Return [x, y] of the center of cell containing provided text 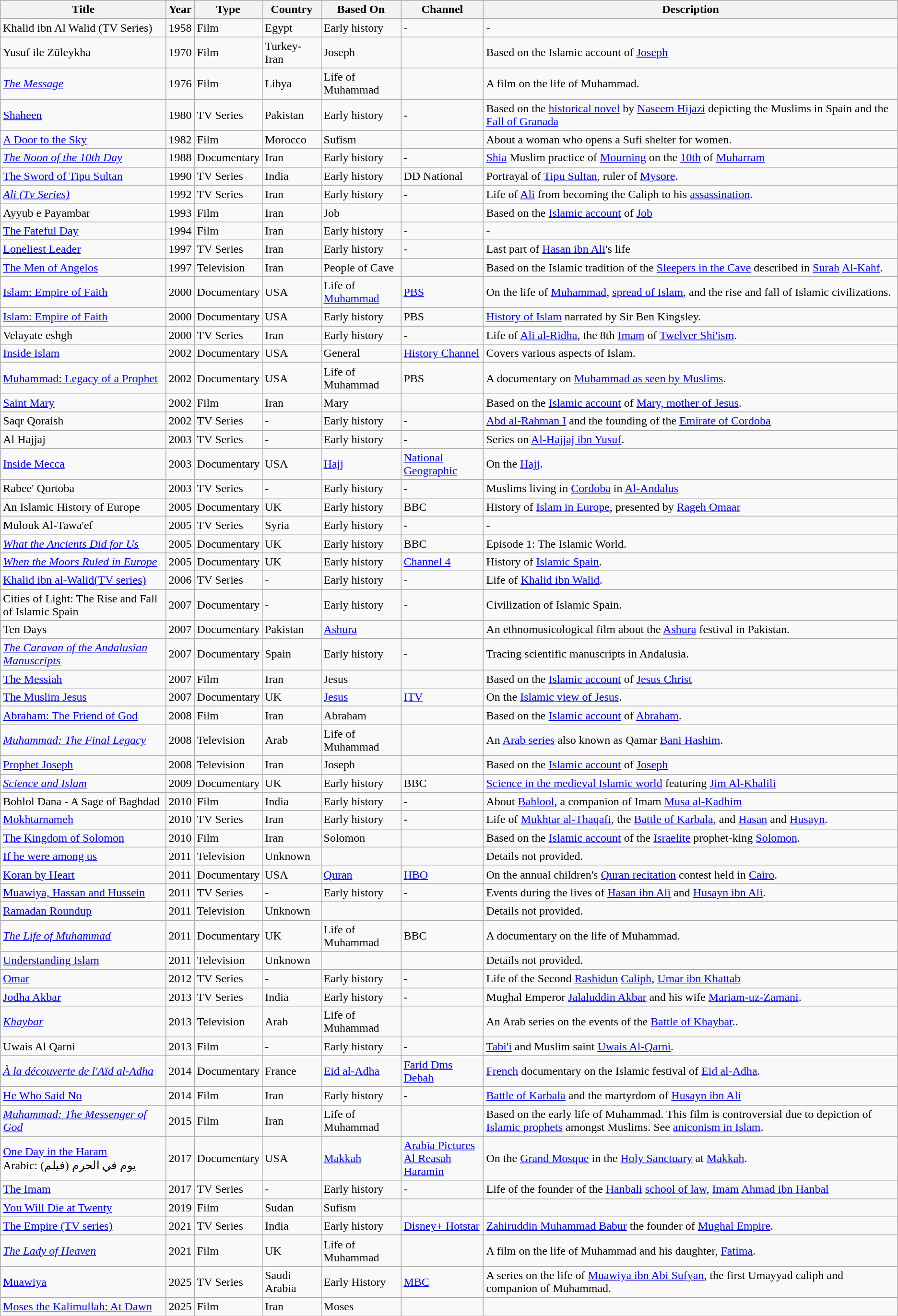
Early History [361, 1281]
Moses [361, 1306]
Solomon [361, 838]
What the Ancients Did for Us [83, 543]
Ramadan Roundup [83, 911]
The Caravan of the Andalusian Manuscripts [83, 654]
Civilization of Islamic Spain. [691, 604]
À la découverte de l'Aïd al-Adha [83, 1071]
2019 [180, 1208]
If he were among us [83, 856]
A series on the life of Muawiya ibn Abi Sufyan, the first Umayyad caliph and companion of Muhammad. [691, 1281]
He Who Said No [83, 1096]
The Sword of Tipu Sultan [83, 176]
Khalid ibn al-Walid(TV series) [83, 580]
On the annual children's Quran recitation contest held in Cairo. [691, 874]
Life of Mukhtar al-Thaqafi, the Battle of Karbala, and Hasan and Husayn. [691, 820]
2015 [180, 1120]
Based on the Islamic account of Jesus Christ [691, 679]
Life of the founder of the Hanbali school of law, Imam Ahmad ibn Hanbal [691, 1189]
Koran by Heart [83, 874]
Mulouk Al-Tawa'ef [83, 525]
2012 [180, 979]
1958 [180, 28]
An Islamic History of Europe [83, 507]
Al Hajjaj [83, 439]
Turkey-Iran [292, 53]
Spain [292, 654]
Covers various aspects of Islam. [691, 353]
The Men of Angelos [83, 267]
Saqr Qoraish [83, 421]
Eid al-Adha [361, 1071]
The Messiah [83, 679]
On the Grand Mosque in the Holy Sanctuary at Makkah. [691, 1158]
Yusuf ile Züleykha [83, 53]
Saudi Arabia [292, 1281]
Description [691, 10]
Muawiya [83, 1281]
Ali (Tv Series) [83, 194]
Ashura [361, 630]
Syria [292, 525]
Saint Mary [83, 403]
Shia Muslim practice of Mourning on the 10th of Muharram [691, 158]
Cities of Light: The Rise and Fall of Islamic Spain [83, 604]
Omar [83, 979]
Tracing scientific manuscripts in Andalusia. [691, 654]
Uwais Al Qarni [83, 1046]
On the life of Muhammad, spread of Islam, and the rise and fall of Islamic civilizations. [691, 293]
You Will Die at Twenty [83, 1208]
2006 [180, 580]
Velayate eshgh [83, 335]
Shaheen [83, 115]
Type [228, 10]
Tabi'i and Muslim saint Uwais Al-Qarni. [691, 1046]
Science and Islam [83, 783]
Title [83, 10]
Series on Al-Hajjaj ibn Yusuf. [691, 439]
Ayyub e Payambar [83, 212]
Based on the early life of Muhammad. This film is controversial due to depiction of Islamic prophets amongst Muslims. See aniconism in Islam. [691, 1120]
1980 [180, 115]
General [361, 353]
Inside Islam [83, 353]
When the Moors Ruled in Europe [83, 562]
Rabee' Qortoba [83, 489]
About a woman who opens a Sufi shelter for women. [691, 140]
History Channel [442, 353]
A documentary on the life of Muhammad. [691, 935]
Jodha Akbar [83, 997]
Prophet Joseph [83, 765]
Bohlol Dana - A Sage of Baghdad [83, 801]
Life of Khalid ibn Walid. [691, 580]
Abd al-Rahman I and the founding of the Emirate of Cordoba [691, 421]
2009 [180, 783]
Muhammad: Legacy of a Prophet [83, 378]
A film on the life of Muhammad. [691, 83]
1992 [180, 194]
Last part of Hasan ibn Ali's life [691, 249]
Life of Ali al-Ridha, the 8th Imam of Twelver Shi'ism. [691, 335]
One Day in the HaramArabic: يوم في الحرم (فيلم) [83, 1158]
Muawiya, Hassan and Hussein [83, 893]
Inside Mecca [83, 464]
French documentary on the Islamic festival of Eid al-Adha. [691, 1071]
1993 [180, 212]
Muhammad: The Messenger of God [83, 1120]
The Fateful Day [83, 231]
1990 [180, 176]
Disney+ Hotstar [442, 1226]
Science in the medieval Islamic world featuring Jim Al-Khalili [691, 783]
A Door to the Sky [83, 140]
Sudan [292, 1208]
The Message [83, 83]
The Lady of Heaven [83, 1251]
Khalid ibn Al Walid (TV Series) [83, 28]
Battle of Karbala and the martyrdom of Husayn ibn Ali [691, 1096]
Based on the Islamic tradition of the Sleepers in the Cave described in Surah Al-Kahf. [691, 267]
Channel 4 [442, 562]
Khaybar [83, 1022]
The Life of Muhammad [83, 935]
Based on the Islamic account of the Israelite prophet-king Solomon. [691, 838]
Life of the Second Rashidun Caliph, Umar ibn Khattab [691, 979]
Libya [292, 83]
Hajj [361, 464]
Based on the historical novel by Naseem Hijazi depicting the Muslims in Spain and the Fall of Granada [691, 115]
Events during the lives of Hasan ibn Ali and Husayn ibn Ali. [691, 893]
National Geographic [442, 464]
Muhammad: The Final Legacy [83, 740]
1994 [180, 231]
About Bahlool, a companion of Imam Musa al-Kadhim [691, 801]
A film on the life of Muhammad and his daughter, Fatima. [691, 1251]
Muslims living in Cordoba in Al-Andalus [691, 489]
Based On [361, 10]
Based on the Islamic account of Job [691, 212]
Loneliest Leader [83, 249]
Makkah [361, 1158]
A documentary on Muhammad as seen by Muslims. [691, 378]
Portrayal of Tipu Sultan, ruler of Mysore. [691, 176]
Egypt [292, 28]
DD National [442, 176]
1976 [180, 83]
Moses the Kalimullah: At Dawn [83, 1306]
Based on the Islamic account of Abraham. [691, 716]
Channel [442, 10]
Job [361, 212]
1988 [180, 158]
Mughal Emperor Jalaluddin Akbar and his wife Mariam-uz-Zamani. [691, 997]
Based on the Islamic account of Mary, mother of Jesus. [691, 403]
An Arab series also known as Qamar Bani Hashim. [691, 740]
History of Islamic Spain. [691, 562]
The Muslim Jesus [83, 697]
The Kingdom of Solomon [83, 838]
An Arab series on the events of the Battle of Khaybar.. [691, 1022]
History of Islam in Europe, presented by Rageh Omaar [691, 507]
Year [180, 10]
France [292, 1071]
History of Islam narrated by Sir Ben Kingsley. [691, 317]
Farid Dms Debah [442, 1071]
An ethnomusicological film about the Ashura festival in Pakistan. [691, 630]
Mokhtarnameh [83, 820]
HBO [442, 874]
Life of Ali from becoming the Caliph to his assassination. [691, 194]
The Noon of the 10th Day [83, 158]
Abraham: The Friend of God [83, 716]
People of Cave [361, 267]
Morocco [292, 140]
1970 [180, 53]
Quran [361, 874]
Understanding Islam [83, 961]
Episode 1: The Islamic World. [691, 543]
1982 [180, 140]
Zahiruddin Muhammad Babur the founder of Mughal Empire. [691, 1226]
ITV [442, 697]
Mary [361, 403]
Ten Days [83, 630]
Arabia PicturesAl Reasah Haramin [442, 1158]
Country [292, 10]
MBC [442, 1281]
The Empire (TV series) [83, 1226]
Abraham [361, 716]
On the Hajj. [691, 464]
On the Islamic view of Jesus. [691, 697]
The Imam [83, 1189]
